Pinpoint the cell where the given text exists, returning its (X, Y) midpoint coordinate. 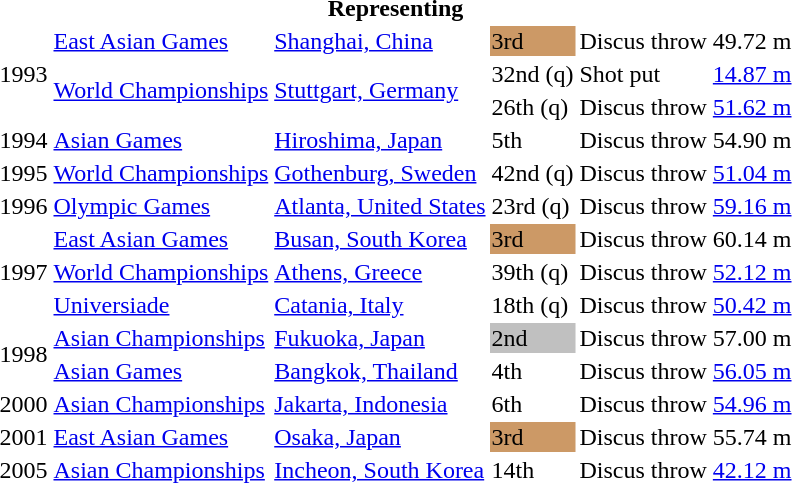
2nd (532, 338)
42nd (q) (532, 173)
Stuttgart, Germany (380, 90)
18th (q) (532, 305)
Athens, Greece (380, 272)
Gothenburg, Sweden (380, 173)
39th (q) (532, 272)
23rd (q) (532, 206)
Busan, South Korea (380, 239)
Atlanta, United States (380, 206)
32nd (q) (532, 74)
Osaka, Japan (380, 437)
Universiade (161, 305)
6th (532, 404)
Jakarta, Indonesia (380, 404)
Shot put (643, 74)
Bangkok, Thailand (380, 371)
Catania, Italy (380, 305)
Hiroshima, Japan (380, 140)
4th (532, 371)
Olympic Games (161, 206)
26th (q) (532, 107)
5th (532, 140)
Shanghai, China (380, 41)
Fukuoka, Japan (380, 338)
